Output the (x, y) coordinate of the center of the cell containing the given text.  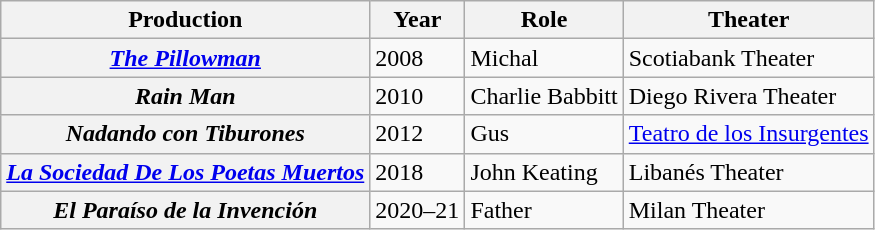
2012 (418, 134)
John Keating (544, 172)
2008 (418, 58)
Charlie Babbitt (544, 96)
Michal (544, 58)
Scotiabank Theater (748, 58)
Libanés Theater (748, 172)
Diego Rivera Theater (748, 96)
2020–21 (418, 210)
Father (544, 210)
La Sociedad De Los Poetas Muertos (186, 172)
Teatro de los Insurgentes (748, 134)
Year (418, 20)
2010 (418, 96)
Rain Man (186, 96)
El Paraíso de la Invención (186, 210)
Production (186, 20)
Nadando con Tiburones (186, 134)
The Pillowman (186, 58)
2018 (418, 172)
Theater (748, 20)
Role (544, 20)
Gus (544, 134)
Milan Theater (748, 210)
